From the cell containing the given text, extract its center point as (x, y) coordinate. 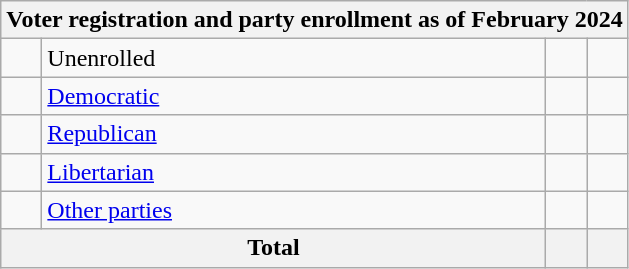
Democratic (294, 96)
Unenrolled (294, 58)
Total (274, 248)
Republican (294, 134)
Voter registration and party enrollment as of February 2024 (314, 20)
Libertarian (294, 172)
Other parties (294, 210)
